Find where the given text appears and provide that cell's center as [X, Y] coordinate. 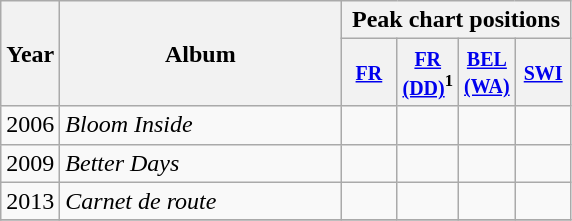
2013 [30, 201]
SWI [543, 72]
Better Days [200, 163]
FR [369, 72]
Carnet de route [200, 201]
Peak chart positions [456, 20]
Album [200, 54]
FR (DD)1 [428, 72]
Year [30, 54]
2009 [30, 163]
2006 [30, 125]
BEL (WA) [488, 72]
Bloom Inside [200, 125]
